Detect which cell encompasses the target text, then output its [X, Y] center coordinate. 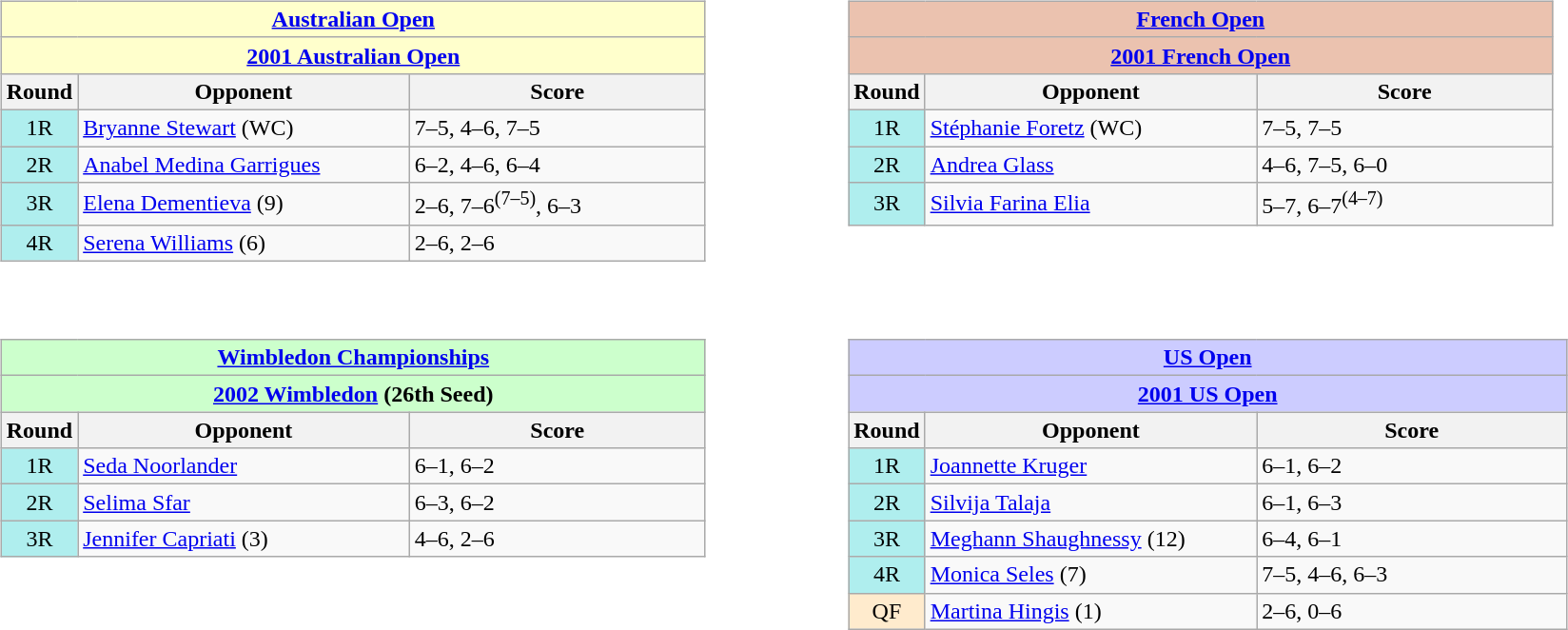
2001 US Open [1208, 394]
7–5, 7–5 [1404, 128]
Joannette Kruger [1090, 466]
6–1, 6–3 [1412, 502]
Stéphanie Foretz (WC) [1090, 128]
2002 Wimbledon (26th Seed) [353, 394]
French Open [1201, 19]
2–6, 0–6 [1412, 611]
6–4, 6–1 [1412, 539]
Martina Hingis (1) [1090, 611]
Anabel Medina Garrigues [244, 165]
US Open [1208, 358]
Seda Noorlander [244, 466]
Selima Sfar [244, 502]
4–6, 7–5, 6–0 [1404, 165]
Elena Dementieva (9) [244, 204]
2001 Australian Open [353, 55]
2001 French Open [1201, 55]
Silvija Talaja [1090, 502]
5–7, 6–7(4–7) [1404, 204]
Jennifer Capriati (3) [244, 539]
2–6, 7–6(7–5), 6–3 [558, 204]
Wimbledon Championships [353, 358]
6–2, 4–6, 6–4 [558, 165]
Bryanne Stewart (WC) [244, 128]
4–6, 2–6 [558, 539]
Monica Seles (7) [1090, 575]
QF [887, 611]
7–5, 4–6, 6–3 [1412, 575]
Australian Open [353, 19]
6–3, 6–2 [558, 502]
7–5, 4–6, 7–5 [558, 128]
2–6, 2–6 [558, 243]
Andrea Glass [1090, 165]
Meghann Shaughnessy (12) [1090, 539]
Silvia Farina Elia [1090, 204]
Serena Williams (6) [244, 243]
